Scan for the cell matching the given text and deliver its [x, y] coordinate at center. 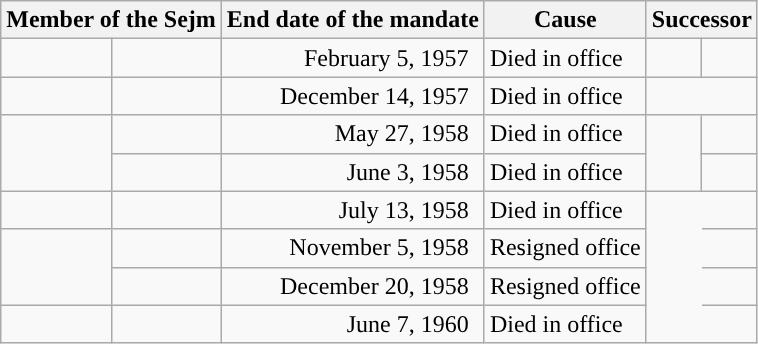
February 5, 1957 [352, 58]
Cause [565, 20]
December 20, 1958 [352, 286]
End date of the mandate [352, 20]
June 3, 1958 [352, 172]
Successor [702, 20]
December 14, 1957 [352, 96]
June 7, 1960 [352, 324]
November 5, 1958 [352, 248]
May 27, 1958 [352, 134]
July 13, 1958 [352, 210]
Member of the Sejm [112, 20]
